Extract the [x, y] coordinate from the center of the cell holding the provided text.  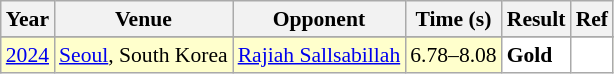
Venue [144, 19]
2024 [28, 55]
Seoul, South Korea [144, 55]
Rajiah Sallsabillah [320, 55]
Ref [592, 19]
Opponent [320, 19]
Time (s) [453, 19]
Gold [536, 55]
Year [28, 19]
6.78–8.08 [453, 55]
Result [536, 19]
